Identify which cell holds the provided text, then report its [X, Y] central coordinate. 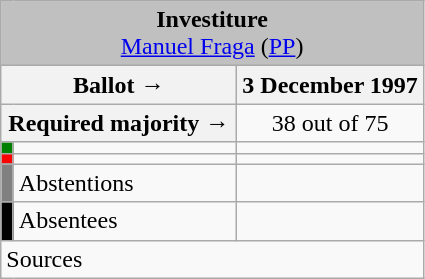
Abstentions [125, 183]
Required majority → [119, 123]
38 out of 75 [330, 123]
Absentees [125, 221]
InvestitureManuel Fraga (PP) [212, 34]
Sources [212, 259]
Ballot → [119, 85]
3 December 1997 [330, 85]
